Return the [x, y] coordinate for the center point of the cell that contains the specified text.  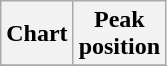
Peakposition [119, 34]
Chart [37, 34]
